Search for the cell housing the specified text and yield its (x, y) center coordinate. 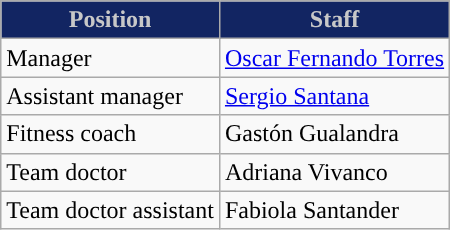
Oscar Fernando Torres (334, 58)
Fitness coach (110, 134)
Fabiola Santander (334, 210)
Assistant manager (110, 96)
Gastón Gualandra (334, 134)
Manager (110, 58)
Team doctor assistant (110, 210)
Adriana Vivanco (334, 172)
Staff (334, 20)
Position (110, 20)
Sergio Santana (334, 96)
Team doctor (110, 172)
